Provide the [x, y] coordinate of the cell's center where the given text is located.  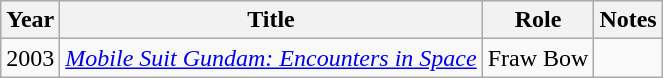
Title [271, 20]
Mobile Suit Gundam: Encounters in Space [271, 58]
Role [538, 20]
Fraw Bow [538, 58]
Year [30, 20]
Notes [628, 20]
2003 [30, 58]
